Return the [x, y] coordinate for the center point of the cell that contains the specified text.  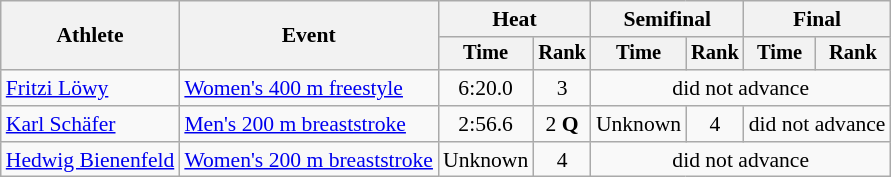
2:56.6 [486, 124]
Unknown [638, 124]
Men's 200 m breaststroke [308, 124]
Event [308, 36]
Heat [514, 19]
Semifinal [668, 19]
6:20.0 [486, 88]
2 Q [562, 124]
Women's 400 m freestyle [308, 88]
Final [818, 19]
Fritzi Löwy [90, 88]
4 [715, 124]
3 [562, 88]
Athlete [90, 36]
Karl Schäfer [90, 124]
